Detect which cell encompasses the target text, then output its [x, y] center coordinate. 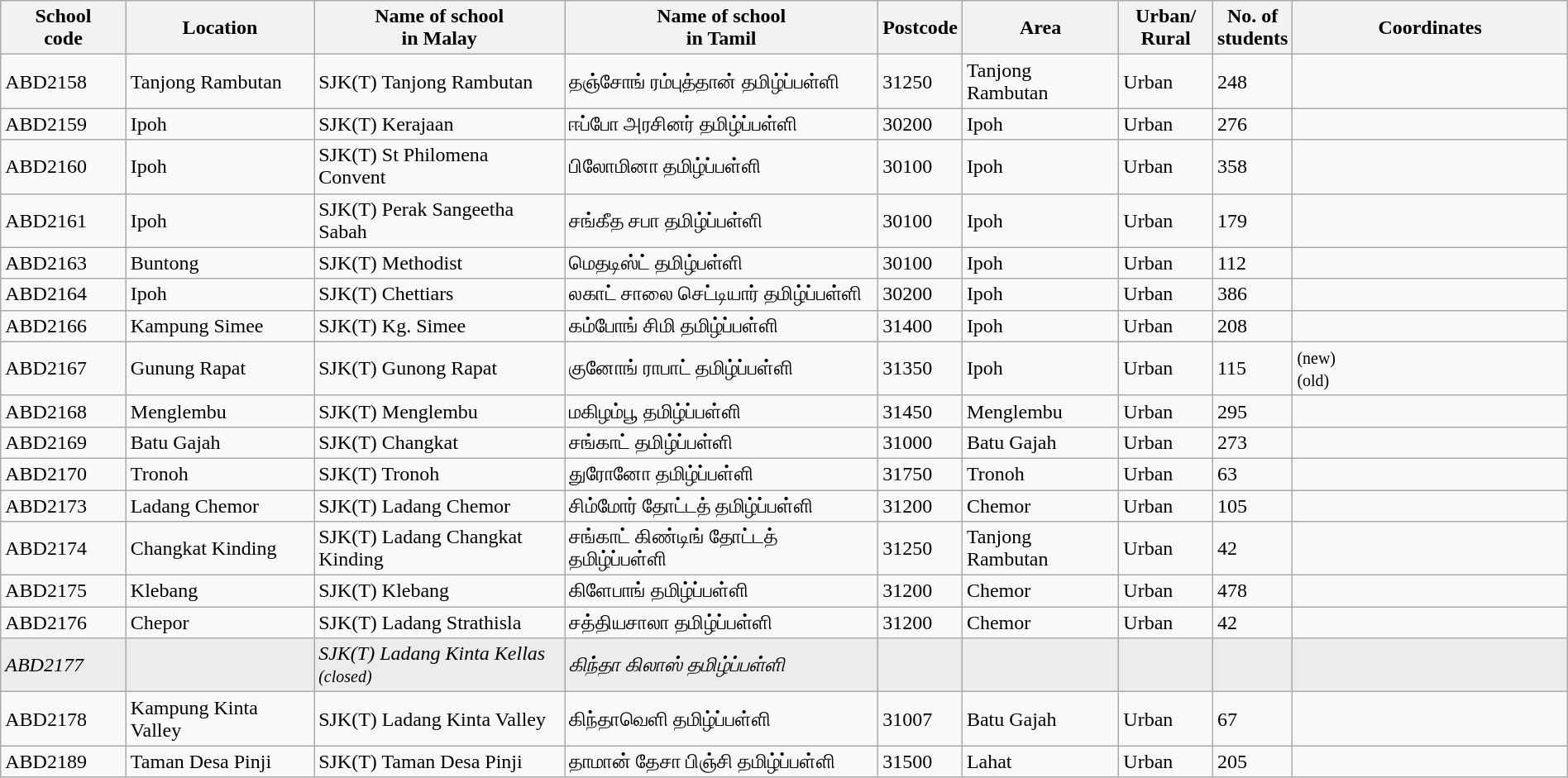
ABD2178 [64, 719]
மகிழம்பூ தமிழ்ப்பள்ளி [721, 411]
SJK(T) Ladang Chemor [440, 505]
கிந்தாவெளி தமிழ்ப்பள்ளி [721, 719]
(new) (old) [1430, 369]
SJK(T) St Philomena Convent [440, 167]
Urban/Rural [1166, 28]
ஈப்போ அரசினர் தமிழ்ப்பள்ளி [721, 124]
31450 [920, 411]
SJK(T) Ladang Changkat Kinding [440, 549]
சத்தியசாலா தமிழ்ப்பள்ளி [721, 623]
ABD2166 [64, 326]
Coordinates [1430, 28]
208 [1252, 326]
Ladang Chemor [220, 505]
கிந்தா கிலாஸ் தமிழ்ப்பள்ளி [721, 665]
Gunung Rapat [220, 369]
ABD2173 [64, 505]
ABD2169 [64, 442]
Lahat [1040, 761]
கிளேபாங் தமிழ்ப்பள்ளி [721, 591]
Buntong [220, 263]
தாமான் தேசா பிஞ்சி தமிழ்ப்பள்ளி [721, 761]
Kampung Kinta Valley [220, 719]
Klebang [220, 591]
ABD2167 [64, 369]
SJK(T) Ladang Kinta Valley [440, 719]
31000 [920, 442]
205 [1252, 761]
தஞ்சோங் ரம்புத்தான் தமிழ்ப்பள்ளி [721, 81]
478 [1252, 591]
SJK(T) Gunong Rapat [440, 369]
SJK(T) Kg. Simee [440, 326]
பிலோமினா தமிழ்ப்பள்ளி [721, 167]
கம்போங் சிமி தமிழ்ப்பள்ளி [721, 326]
ABD2163 [64, 263]
386 [1252, 294]
276 [1252, 124]
ABD2189 [64, 761]
Schoolcode [64, 28]
Name of schoolin Tamil [721, 28]
Changkat Kinding [220, 549]
SJK(T) Changkat [440, 442]
105 [1252, 505]
SJK(T) Tanjong Rambutan [440, 81]
ABD2161 [64, 220]
ABD2164 [64, 294]
ABD2158 [64, 81]
SJK(T) Menglembu [440, 411]
குனோங் ராபாட் தமிழ்ப்பள்ளி [721, 369]
67 [1252, 719]
112 [1252, 263]
ABD2170 [64, 474]
31007 [920, 719]
லகாட் சாலை செட்டியார் தமிழ்ப்பள்ளி [721, 294]
SJK(T) Ladang Strathisla [440, 623]
273 [1252, 442]
சங்காட் தமிழ்ப்பள்ளி [721, 442]
31350 [920, 369]
ABD2174 [64, 549]
Chepor [220, 623]
SJK(T) Tronoh [440, 474]
ABD2159 [64, 124]
ABD2160 [64, 167]
Postcode [920, 28]
179 [1252, 220]
துரோனோ தமிழ்ப்பள்ளி [721, 474]
SJK(T) Chettiars [440, 294]
சங்கீத சபா தமிழ்ப்பள்ளி [721, 220]
ABD2175 [64, 591]
31400 [920, 326]
Area [1040, 28]
SJK(T) Perak Sangeetha Sabah [440, 220]
SJK(T) Methodist [440, 263]
Name of schoolin Malay [440, 28]
Taman Desa Pinji [220, 761]
248 [1252, 81]
63 [1252, 474]
ABD2177 [64, 665]
No. ofstudents [1252, 28]
ABD2176 [64, 623]
SJK(T) Taman Desa Pinji [440, 761]
SJK(T) Ladang Kinta Kellas (closed) [440, 665]
SJK(T) Kerajaan [440, 124]
Kampung Simee [220, 326]
358 [1252, 167]
சிம்மோர் தோட்டத் தமிழ்ப்பள்ளி [721, 505]
மெதடிஸ்ட் தமிழ்பள்ளி [721, 263]
115 [1252, 369]
SJK(T) Klebang [440, 591]
சங்காட் கிண்டிங் தோட்டத் தமிழ்ப்பள்ளி [721, 549]
Location [220, 28]
ABD2168 [64, 411]
31500 [920, 761]
31750 [920, 474]
295 [1252, 411]
